Output the (X, Y) coordinate of the center of the cell containing the given text.  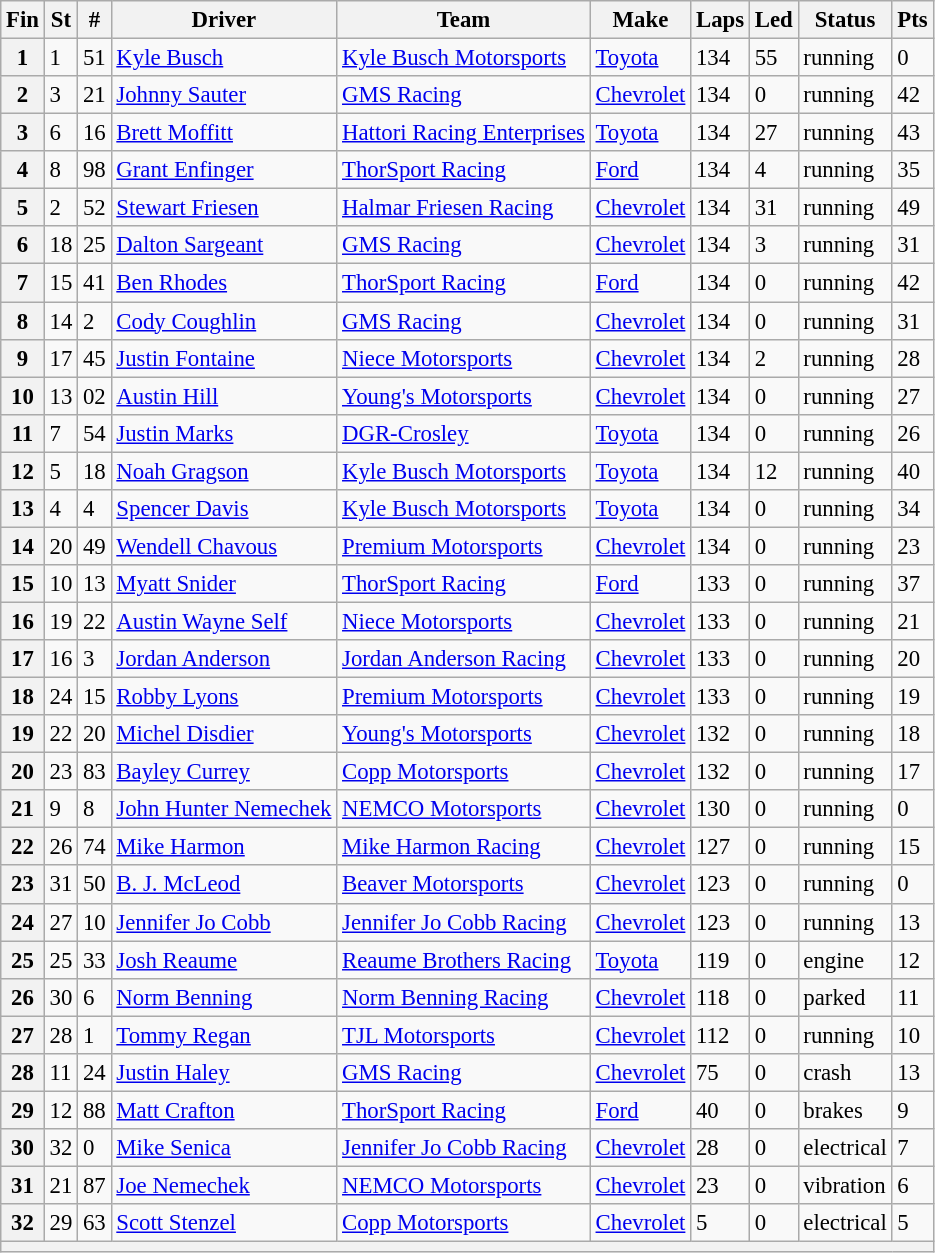
Stewart Friesen (224, 208)
Matt Crafton (224, 1110)
parked (845, 997)
Myatt Snider (224, 584)
Jordan Anderson Racing (464, 659)
Fin (23, 20)
52 (94, 208)
Norm Benning Racing (464, 997)
Justin Fontaine (224, 358)
Justin Haley (224, 1073)
Justin Marks (224, 433)
Josh Reaume (224, 960)
DGR-Crosley (464, 433)
Kyle Busch (224, 58)
34 (912, 509)
Led (774, 20)
Laps (720, 20)
Ben Rhodes (224, 283)
John Hunter Nemechek (224, 809)
Bayley Currey (224, 772)
43 (912, 133)
vibration (845, 1185)
Beaver Motorsports (464, 885)
41 (94, 283)
88 (94, 1110)
Johnny Sauter (224, 95)
Spencer Davis (224, 509)
Dalton Sargeant (224, 245)
Driver (224, 20)
130 (720, 809)
Reaume Brothers Racing (464, 960)
Pts (912, 20)
74 (94, 847)
35 (912, 170)
Jordan Anderson (224, 659)
118 (720, 997)
Austin Wayne Self (224, 621)
54 (94, 433)
Status (845, 20)
B. J. McLeod (224, 885)
33 (94, 960)
63 (94, 1223)
engine (845, 960)
Jennifer Jo Cobb (224, 922)
Wendell Chavous (224, 546)
50 (94, 885)
crash (845, 1073)
Mike Senica (224, 1148)
45 (94, 358)
37 (912, 584)
112 (720, 1035)
Grant Enfinger (224, 170)
Robby Lyons (224, 697)
119 (720, 960)
Mike Harmon Racing (464, 847)
Make (640, 20)
Joe Nemechek (224, 1185)
Scott Stenzel (224, 1223)
51 (94, 58)
87 (94, 1185)
75 (720, 1073)
Cody Coughlin (224, 321)
Austin Hill (224, 396)
# (94, 20)
TJL Motorsports (464, 1035)
St (60, 20)
Tommy Regan (224, 1035)
Michel Disdier (224, 734)
98 (94, 170)
02 (94, 396)
Mike Harmon (224, 847)
brakes (845, 1110)
127 (720, 847)
83 (94, 772)
Team (464, 20)
Hattori Racing Enterprises (464, 133)
Norm Benning (224, 997)
Brett Moffitt (224, 133)
Halmar Friesen Racing (464, 208)
55 (774, 58)
Noah Gragson (224, 471)
